Pinpoint the cell where the given text exists, returning its [X, Y] midpoint coordinate. 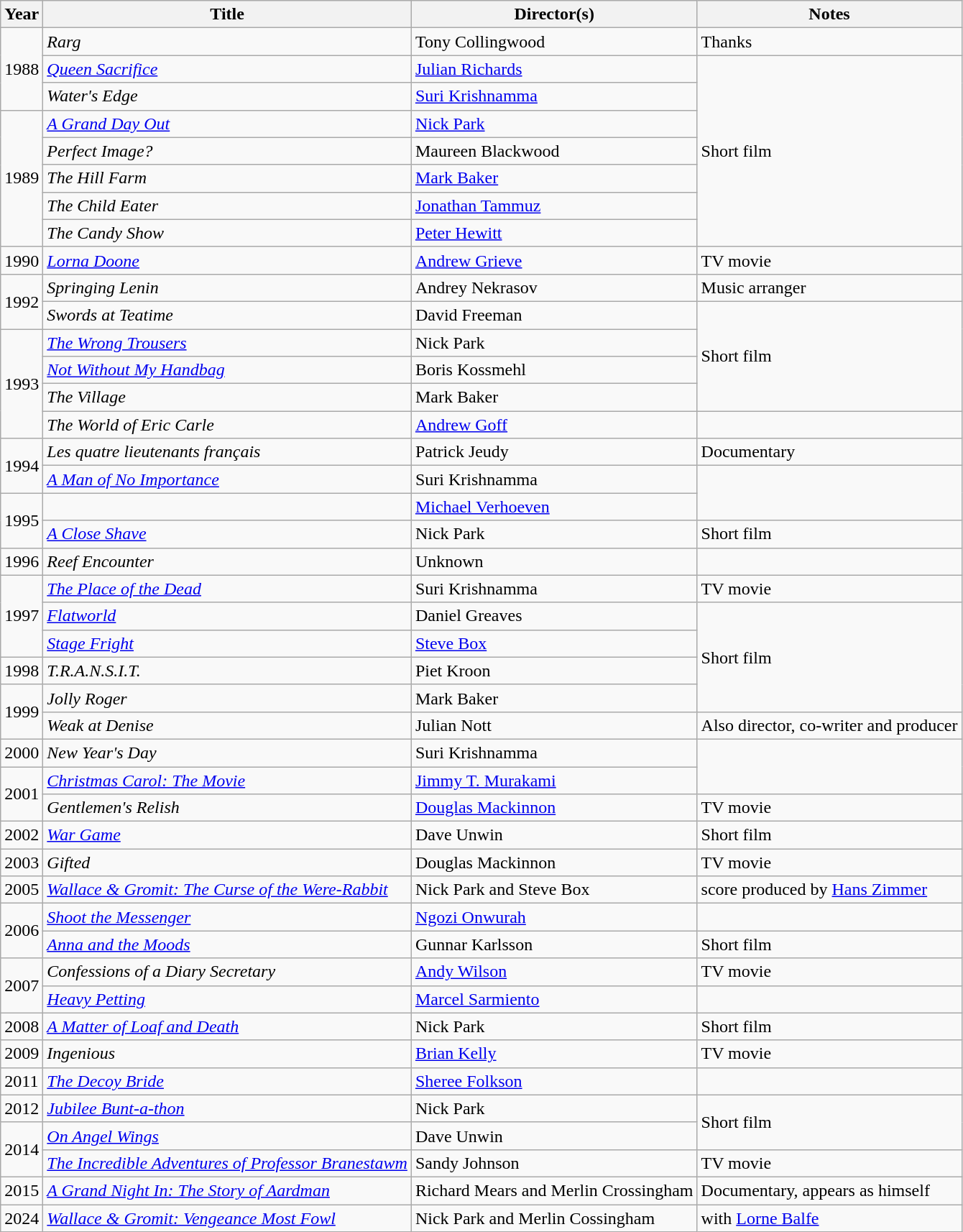
The Village [227, 397]
Jolly Roger [227, 698]
1996 [22, 561]
Jonathan Tammuz [554, 206]
Documentary [829, 452]
Gentlemen's Relish [227, 808]
Marcel Sarmiento [554, 999]
Lorna Doone [227, 260]
A Grand Day Out [227, 124]
A Grand Night In: The Story of Aardman [227, 1190]
Documentary, appears as himself [829, 1190]
Andy Wilson [554, 972]
1988 [22, 69]
2003 [22, 863]
1993 [22, 384]
Andrew Goff [554, 425]
Also director, co-writer and producer [829, 725]
Tony Collingwood [554, 42]
2012 [22, 1108]
The Candy Show [227, 233]
2005 [22, 890]
Ngozi Onwurah [554, 917]
Stage Fright [227, 643]
Wallace & Gromit: The Curse of the Were-Rabbit [227, 890]
T.R.A.N.S.I.T. [227, 671]
1997 [22, 616]
Heavy Petting [227, 999]
Michael Verhoeven [554, 507]
Anna and the Moods [227, 944]
Queen Sacrifice [227, 69]
1992 [22, 301]
David Freeman [554, 315]
Swords at Teatime [227, 315]
Daniel Greaves [554, 616]
Notes [829, 14]
Gifted [227, 863]
Steve Box [554, 643]
score produced by Hans Zimmer [829, 890]
2001 [22, 794]
The Incredible Adventures of Professor Branestawm [227, 1163]
Les quatre lieutenants français [227, 452]
1999 [22, 712]
Music arranger [829, 288]
War Game [227, 835]
Sheree Folkson [554, 1081]
Andrey Nekrasov [554, 288]
Wallace & Gromit: Vengeance Most Fowl [227, 1218]
Rarg [227, 42]
Nick Park and Merlin Cossingham [554, 1218]
Maureen Blackwood [554, 151]
Confessions of a Diary Secretary [227, 972]
2009 [22, 1054]
Year [22, 14]
Unknown [554, 561]
2008 [22, 1026]
2015 [22, 1190]
Title [227, 14]
The World of Eric Carle [227, 425]
Andrew Grieve [554, 260]
The Decoy Bride [227, 1081]
Boris Kossmehl [554, 370]
The Child Eater [227, 206]
Sandy Johnson [554, 1163]
Brian Kelly [554, 1054]
2006 [22, 931]
Peter Hewitt [554, 233]
On Angel Wings [227, 1136]
Perfect Image? [227, 151]
The Wrong Trousers [227, 343]
1994 [22, 466]
Julian Nott [554, 725]
Shoot the Messenger [227, 917]
2014 [22, 1149]
Jubilee Bunt-a-thon [227, 1108]
Weak at Denise [227, 725]
Reef Encounter [227, 561]
2002 [22, 835]
1990 [22, 260]
Julian Richards [554, 69]
Nick Park and Steve Box [554, 890]
Flatworld [227, 616]
1989 [22, 178]
2000 [22, 753]
New Year's Day [227, 753]
1998 [22, 671]
A Man of No Importance [227, 479]
Piet Kroon [554, 671]
Jimmy T. Murakami [554, 780]
Not Without My Handbag [227, 370]
Patrick Jeudy [554, 452]
The Place of the Dead [227, 589]
A Matter of Loaf and Death [227, 1026]
Director(s) [554, 14]
with Lorne Balfe [829, 1218]
Christmas Carol: The Movie [227, 780]
Ingenious [227, 1054]
Thanks [829, 42]
2011 [22, 1081]
1995 [22, 520]
Richard Mears and Merlin Crossingham [554, 1190]
The Hill Farm [227, 178]
2007 [22, 985]
Springing Lenin [227, 288]
Gunnar Karlsson [554, 944]
A Close Shave [227, 534]
2024 [22, 1218]
Water's Edge [227, 96]
